Pinpoint the cell where the given text exists, returning its [x, y] midpoint coordinate. 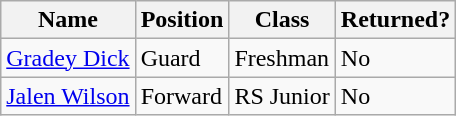
Gradey Dick [68, 58]
Position [182, 20]
Guard [182, 58]
Class [282, 20]
Returned? [395, 20]
Forward [182, 96]
Name [68, 20]
Freshman [282, 58]
RS Junior [282, 96]
Jalen Wilson [68, 96]
